Return the [X, Y] coordinate for the center point of the cell that contains the specified text.  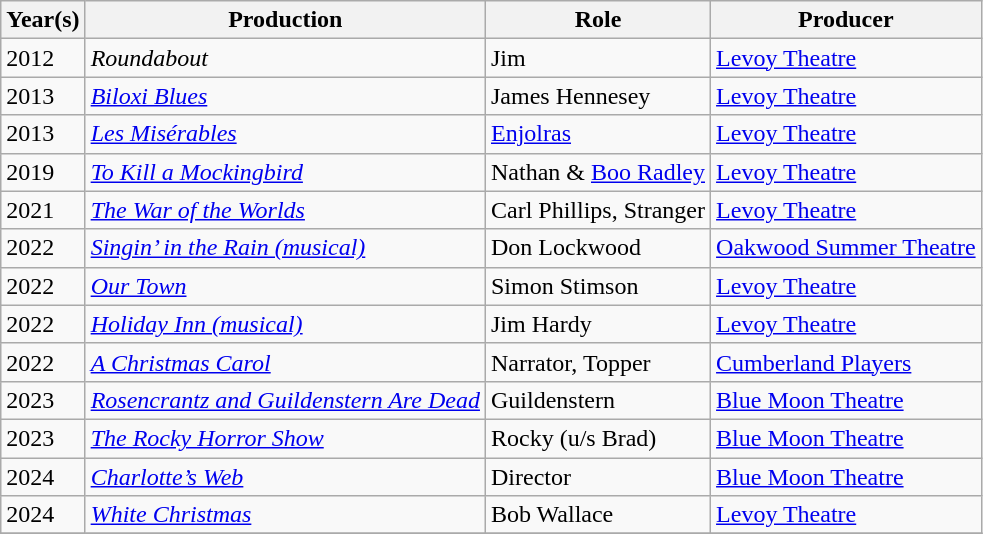
Role [598, 20]
The Rocky Horror Show [285, 438]
Narrator, Topper [598, 362]
Holiday Inn (musical) [285, 324]
2012 [43, 58]
Rocky (u/s Brad) [598, 438]
Don Lockwood [598, 248]
Les Misérables [285, 134]
Director [598, 477]
Year(s) [43, 20]
2019 [43, 172]
Production [285, 20]
Oakwood Summer Theatre [846, 248]
Bob Wallace [598, 515]
The War of the Worlds [285, 210]
Carl Phillips, Stranger [598, 210]
Our Town [285, 286]
Producer [846, 20]
Simon Stimson [598, 286]
Roundabout [285, 58]
Singin’ in the Rain (musical) [285, 248]
Biloxi Blues [285, 96]
James Hennesey [598, 96]
Guildenstern [598, 400]
Jim [598, 58]
Cumberland Players [846, 362]
Nathan & Boo Radley [598, 172]
Enjolras [598, 134]
Jim Hardy [598, 324]
To Kill a Mockingbird [285, 172]
White Christmas [285, 515]
Rosencrantz and Guildenstern Are Dead [285, 400]
A Christmas Carol [285, 362]
Charlotte’s Web [285, 477]
2021 [43, 210]
